Provide the (X, Y) coordinate of the cell's center where the given text is located.  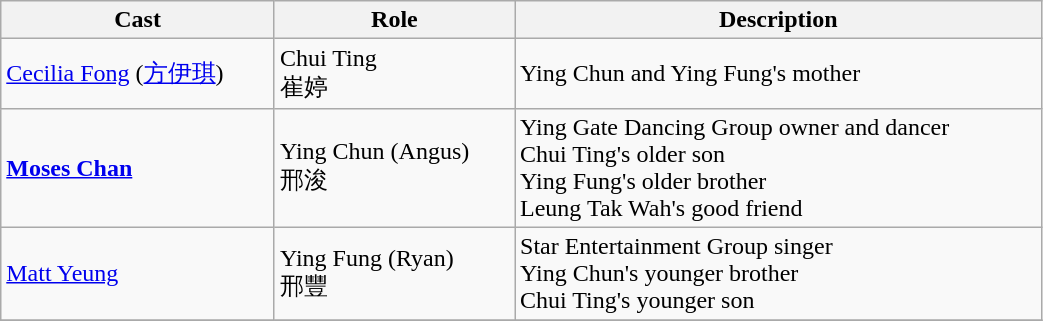
Matt Yeung (138, 273)
Role (394, 20)
Cast (138, 20)
Description (778, 20)
Moses Chan (138, 168)
Ying Chun (Angus)邢浚 (394, 168)
Cecilia Fong (方伊琪) (138, 74)
Ying Gate Dancing Group owner and dancerChui Ting's older sonYing Fung's older brotherLeung Tak Wah's good friend (778, 168)
Chui Ting崔婷 (394, 74)
Ying Fung (Ryan)邢豐 (394, 273)
Star Entertainment Group singerYing Chun's younger brotherChui Ting's younger son (778, 273)
Ying Chun and Ying Fung's mother (778, 74)
